Return the [X, Y] coordinate for the center point of the cell that contains the specified text.  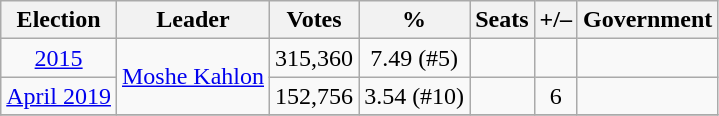
7.49 (#5) [414, 58]
Election [59, 20]
2015 [59, 58]
% [414, 20]
3.54 (#10) [414, 96]
Moshe Kahlon [192, 77]
Seats [502, 20]
April 2019 [59, 96]
Leader [192, 20]
Government [647, 20]
Votes [314, 20]
315,360 [314, 58]
152,756 [314, 96]
+/– [556, 20]
6 [556, 96]
